Locate the cell with the specified text and output its (x, y) center coordinate. 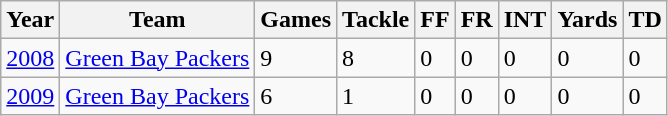
FR (476, 20)
2008 (30, 58)
Yards (588, 20)
9 (296, 58)
INT (525, 20)
FF (435, 20)
TD (645, 20)
Team (158, 20)
6 (296, 96)
2009 (30, 96)
Tackle (376, 20)
8 (376, 58)
Year (30, 20)
Games (296, 20)
1 (376, 96)
